Pinpoint the cell where the given text exists, returning its (x, y) midpoint coordinate. 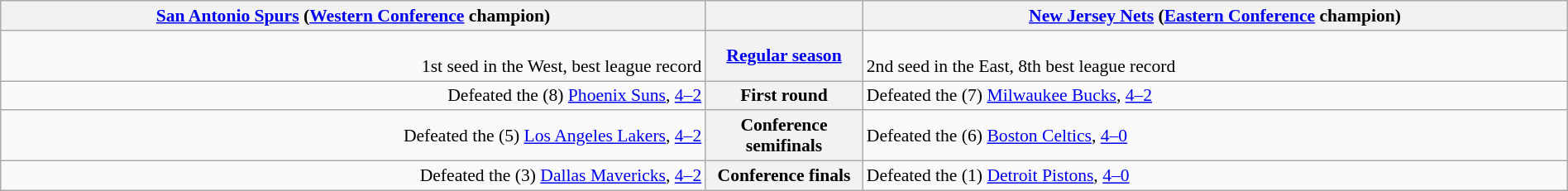
2nd seed in the East, 8th best league record (1216, 56)
San Antonio Spurs (Western Conference champion) (354, 16)
Defeated the (5) Los Angeles Lakers, 4–2 (354, 136)
First round (784, 96)
Defeated the (7) Milwaukee Bucks, 4–2 (1216, 96)
Defeated the (3) Dallas Mavericks, 4–2 (354, 176)
Regular season (784, 56)
Defeated the (6) Boston Celtics, 4–0 (1216, 136)
Conference finals (784, 176)
1st seed in the West, best league record (354, 56)
Defeated the (8) Phoenix Suns, 4–2 (354, 96)
New Jersey Nets (Eastern Conference champion) (1216, 16)
Conference semifinals (784, 136)
Defeated the (1) Detroit Pistons, 4–0 (1216, 176)
